Return (X, Y) of the center of cell containing provided text 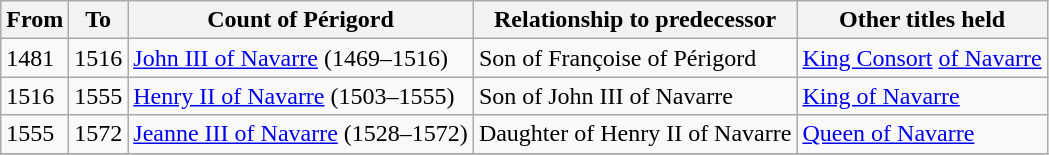
1481 (35, 58)
From (35, 20)
Henry II of Navarre (1503–1555) (301, 96)
King of Navarre (922, 96)
Other titles held (922, 20)
Son of John III of Navarre (635, 96)
To (98, 20)
Jeanne III of Navarre (1528–1572) (301, 134)
Count of Périgord (301, 20)
Relationship to predecessor (635, 20)
1572 (98, 134)
Daughter of Henry II of Navarre (635, 134)
Son of Françoise of Périgord (635, 58)
John III of Navarre (1469–1516) (301, 58)
King Consort of Navarre (922, 58)
Queen of Navarre (922, 134)
